Determine the (X, Y) coordinate at the center of the cell enclosing the given text.  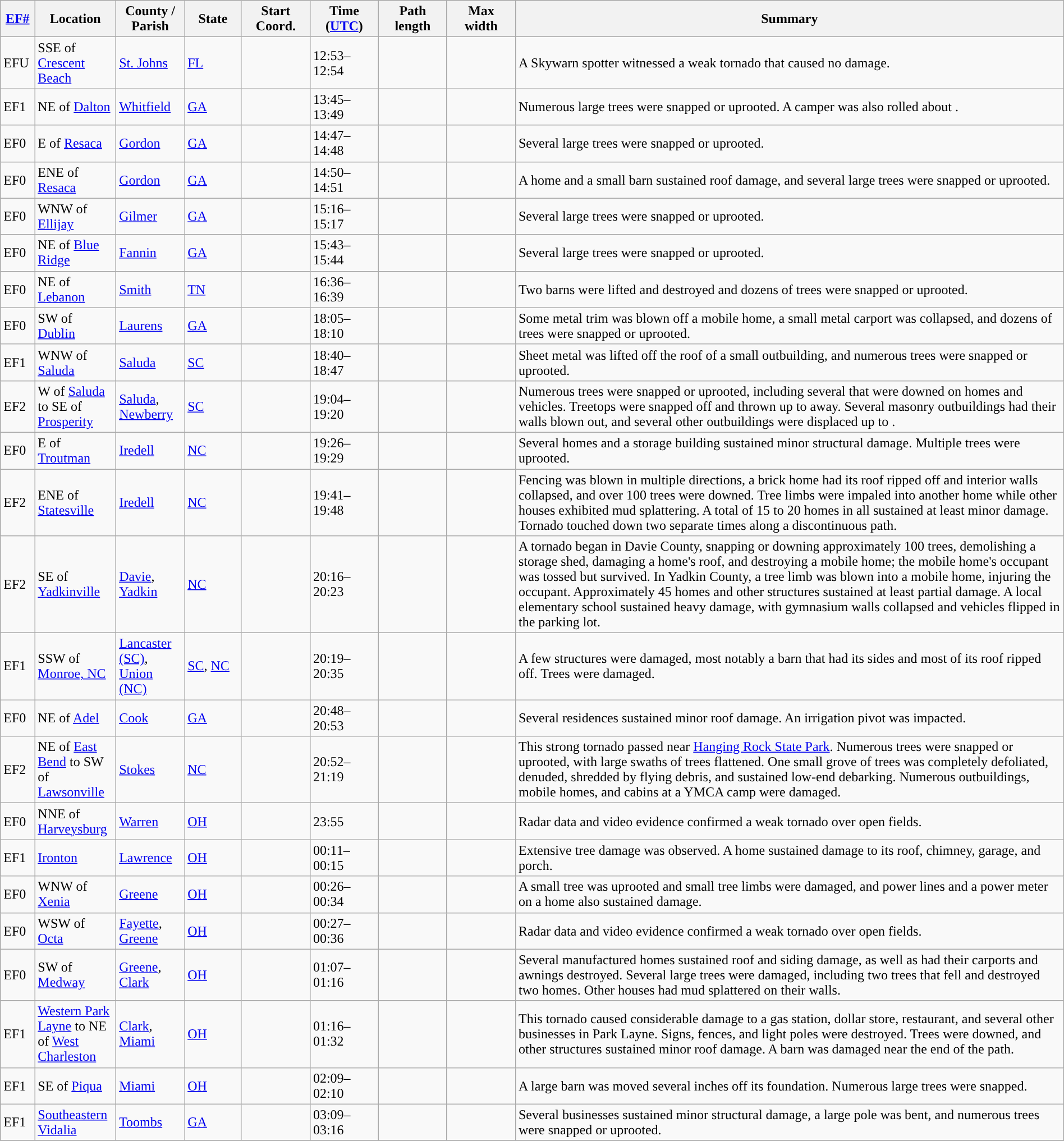
A small tree was uprooted and small tree limbs were damaged, and power lines and a power meter on a home also sustained damage. (789, 895)
Numerous large trees were snapped or uprooted. A camper was also rolled about . (789, 107)
Davie, Yadkin (150, 585)
12:53–12:54 (344, 63)
WNW of Saluda (75, 363)
Stokes (150, 770)
Saluda (150, 363)
Some metal trim was blown off a mobile home, a small metal carport was collapsed, and dozens of trees were snapped or uprooted. (789, 326)
Summary (789, 19)
A large barn was moved several inches off its foundation. Numerous large trees were snapped. (789, 1085)
EFU (18, 63)
WNW of Ellijay (75, 217)
20:48–20:53 (344, 718)
20:52–21:19 (344, 770)
Toombs (150, 1122)
Whitfield (150, 107)
NE of Adel (75, 718)
Warren (150, 822)
SW of Medway (75, 975)
Western Park Layne to NE of West Charleston (75, 1034)
23:55 (344, 822)
W of Saluda to SE of Prosperity (75, 406)
FL (213, 63)
20:16–20:23 (344, 585)
00:11–00:15 (344, 858)
19:41–19:48 (344, 503)
Cook (150, 718)
14:50–14:51 (344, 180)
County / Parish (150, 19)
Saluda, Newberry (150, 406)
Gilmer (150, 217)
Sheet metal was lifted off the roof of a small outbuilding, and numerous trees were snapped or uprooted. (789, 363)
A home and a small barn sustained roof damage, and several large trees were snapped or uprooted. (789, 180)
NE of Dalton (75, 107)
ENE of Resaca (75, 180)
Start Coord. (276, 19)
Fannin (150, 253)
Several homes and a storage building sustained minor structural damage. Multiple trees were uprooted. (789, 450)
Several residences sustained minor roof damage. An irrigation pivot was impacted. (789, 718)
Location (75, 19)
SSE of Crescent Beach (75, 63)
EF# (18, 19)
NE of Lebanon (75, 290)
NE of Blue Ridge (75, 253)
SE of Piqua (75, 1085)
SE of Yadkinville (75, 585)
18:40–18:47 (344, 363)
00:27–00:36 (344, 931)
TN (213, 290)
Fayette, Greene (150, 931)
NNE of Harveysburg (75, 822)
00:26–00:34 (344, 895)
Clark, Miami (150, 1034)
19:26–19:29 (344, 450)
SC, NC (213, 667)
15:43–15:44 (344, 253)
Two barns were lifted and destroyed and dozens of trees were snapped or uprooted. (789, 290)
Greene, Clark (150, 975)
01:07–01:16 (344, 975)
A Skywarn spotter witnessed a weak tornado that caused no damage. (789, 63)
13:45–13:49 (344, 107)
Lawrence (150, 858)
02:09–02:10 (344, 1085)
Extensive tree damage was observed. A home sustained damage to its roof, chimney, garage, and porch. (789, 858)
St. Johns (150, 63)
03:09–03:16 (344, 1122)
Ironton (75, 858)
Lancaster (SC), Union (NC) (150, 667)
Several businesses sustained minor structural damage, a large pole was bent, and numerous trees were snapped or uprooted. (789, 1122)
Greene (150, 895)
14:47–14:48 (344, 144)
16:36–16:39 (344, 290)
Miami (150, 1085)
WSW of Octa (75, 931)
20:19–20:35 (344, 667)
SW of Dublin (75, 326)
Time (UTC) (344, 19)
Southeastern Vidalia (75, 1122)
Max width (481, 19)
State (213, 19)
WNW of Xenia (75, 895)
Smith (150, 290)
ENE of Statesville (75, 503)
18:05–18:10 (344, 326)
E of Resaca (75, 144)
Laurens (150, 326)
E of Troutman (75, 450)
Path length (412, 19)
NE of East Bend to SW of Lawsonville (75, 770)
01:16–01:32 (344, 1034)
19:04–19:20 (344, 406)
15:16–15:17 (344, 217)
A few structures were damaged, most notably a barn that had its sides and most of its roof ripped off. Trees were damaged. (789, 667)
SSW of Monroe, NC (75, 667)
